Identify which cell holds the provided text, then report its (x, y) central coordinate. 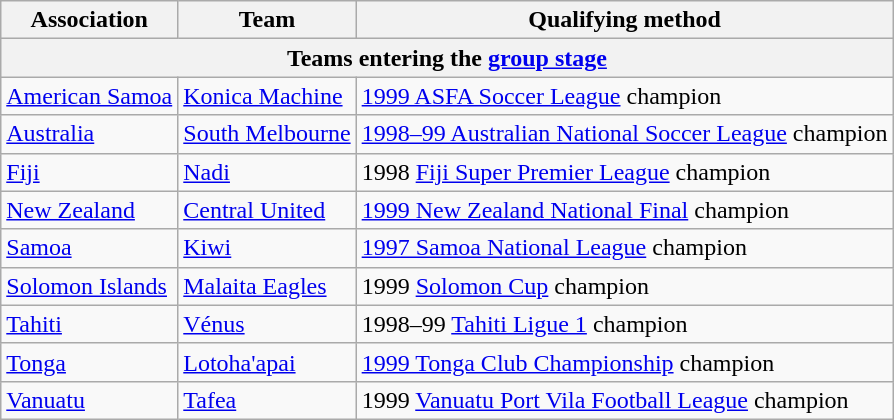
Central United (267, 210)
Kiwi (267, 248)
Nadi (267, 172)
Vanuatu (90, 400)
Konica Machine (267, 96)
Vénus (267, 324)
American Samoa (90, 96)
1999 Vanuatu Port Vila Football League champion (624, 400)
New Zealand (90, 210)
1999 Solomon Cup champion (624, 286)
Team (267, 20)
1998–99 Tahiti Ligue 1 champion (624, 324)
Teams entering the group stage (447, 58)
Qualifying method (624, 20)
Lotoha'apai (267, 362)
1999 Tonga Club Championship champion (624, 362)
Tonga (90, 362)
1999 New Zealand National Final champion (624, 210)
South Melbourne (267, 134)
Fiji (90, 172)
Association (90, 20)
1998 Fiji Super Premier League champion (624, 172)
Solomon Islands (90, 286)
Tahiti (90, 324)
Samoa (90, 248)
1999 ASFA Soccer League champion (624, 96)
Tafea (267, 400)
1998–99 Australian National Soccer League champion (624, 134)
Malaita Eagles (267, 286)
Australia (90, 134)
1997 Samoa National League champion (624, 248)
